Pinpoint the cell where the given text exists, returning its [x, y] midpoint coordinate. 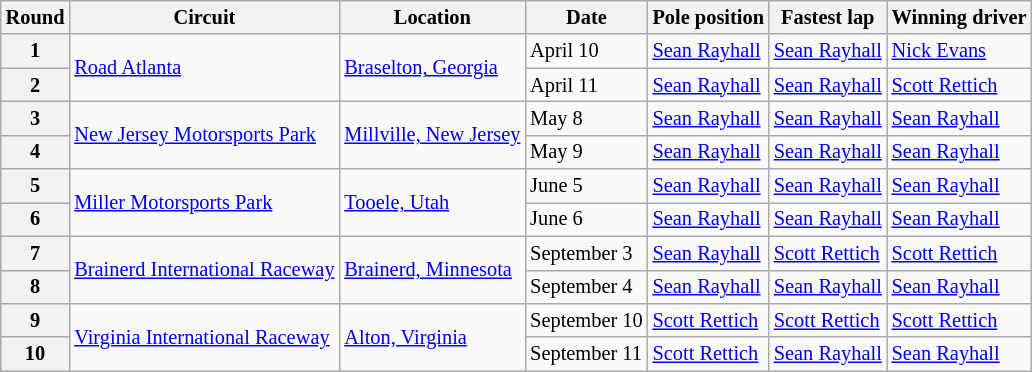
5 [36, 186]
3 [36, 118]
2 [36, 85]
Date [586, 17]
10 [36, 354]
May 8 [586, 118]
Brainerd International Raceway [204, 270]
Pole position [708, 17]
New Jersey Motorsports Park [204, 134]
7 [36, 253]
Millville, New Jersey [432, 134]
June 6 [586, 219]
September 4 [586, 287]
Round [36, 17]
June 5 [586, 186]
May 9 [586, 152]
September 11 [586, 354]
8 [36, 287]
Road Atlanta [204, 68]
Winning driver [960, 17]
Location [432, 17]
4 [36, 152]
1 [36, 51]
Nick Evans [960, 51]
Tooele, Utah [432, 202]
Brainerd, Minnesota [432, 270]
September 3 [586, 253]
Braselton, Georgia [432, 68]
Miller Motorsports Park [204, 202]
6 [36, 219]
Virginia International Raceway [204, 336]
9 [36, 320]
April 11 [586, 85]
April 10 [586, 51]
Circuit [204, 17]
Alton, Virginia [432, 336]
Fastest lap [828, 17]
September 10 [586, 320]
